Search for the cell housing the specified text and yield its (x, y) center coordinate. 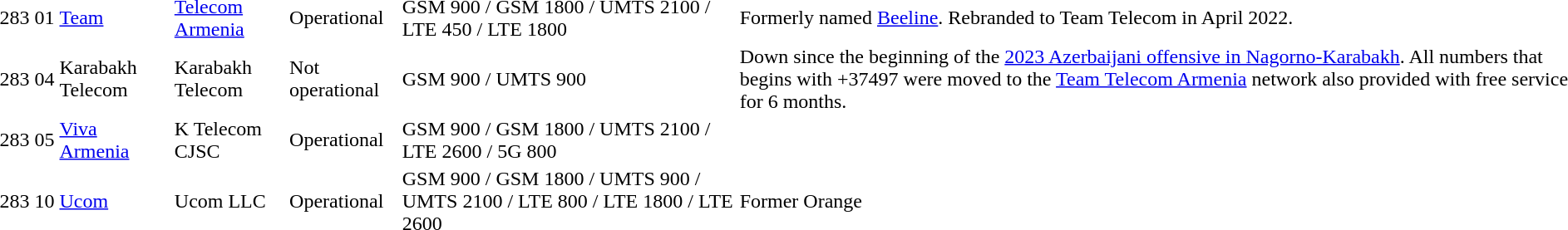
GSM 900 / GSM 1800 / UMTS 2100 / LTE 2600 / 5G 800 (569, 139)
GSM 900 / UMTS 900 (569, 79)
Not operational (344, 79)
05 (45, 139)
K Telecom CJSC (229, 139)
Viva Armenia (115, 139)
04 (45, 79)
Operational (344, 139)
